Output the [x, y] coordinate of the center of the cell containing the given text.  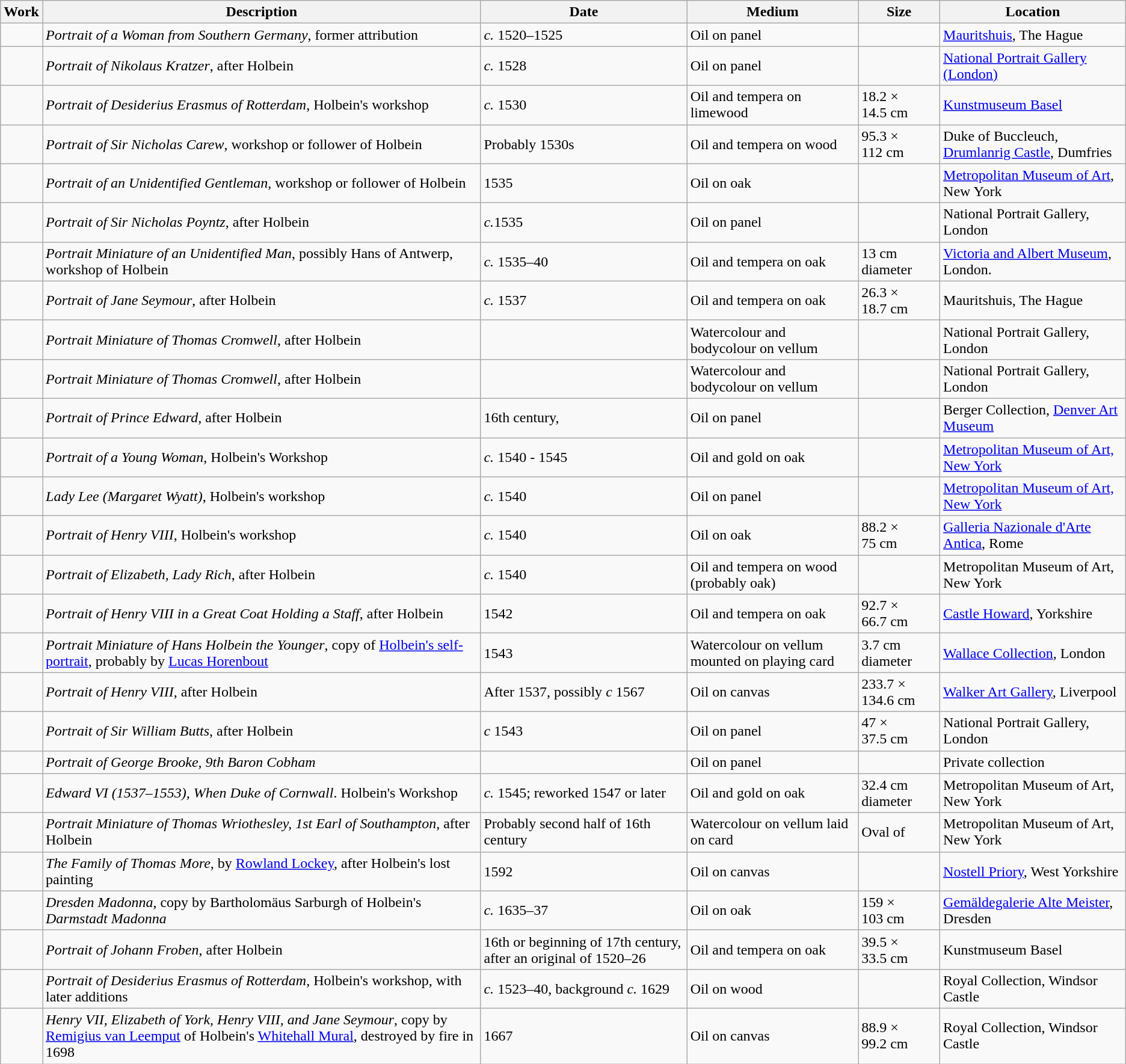
c. 1528 [583, 66]
c. 1540 - 1545 [583, 457]
Private collection [1033, 762]
1542 [583, 613]
Oval of [899, 832]
Portrait of Desiderius Erasmus of Rotterdam, Holbein's workshop [261, 105]
Portrait of Nikolaus Kratzer, after Holbein [261, 66]
Duke of Buccleuch, Drumlanrig Castle, Dumfries [1033, 144]
Oil and tempera on wood (probably oak) [772, 575]
Wallace Collection, London [1033, 653]
Nostell Priory, West Yorkshire [1033, 871]
National Portrait Gallery (London) [1033, 66]
Work [22, 12]
Berger Collection, Denver Art Museum [1033, 417]
c. 1635–37 [583, 911]
After 1537, possibly c 1567 [583, 692]
1535 [583, 183]
Size [899, 12]
Walker Art Gallery, Liverpool [1033, 692]
Portrait of Elizabeth, Lady Rich, after Holbein [261, 575]
1543 [583, 653]
95.3 × 112 cm [899, 144]
92.7 × 66.7 cm [899, 613]
Portrait of a Young Woman, Holbein's Workshop [261, 457]
Portrait of Henry VIII in a Great Coat Holding a Staff, after Holbein [261, 613]
233.7 × 134.6 cm [899, 692]
Probably second half of 16th century [583, 832]
Portrait of Sir Nicholas Carew, workshop or follower of Holbein [261, 144]
Portrait of Henry VIII, after Holbein [261, 692]
32.4 cm diameter [899, 793]
18.2 × 14.5 cm [899, 105]
Portrait Miniature of Thomas Wriothesley, 1st Earl of Southampton, after Holbein [261, 832]
Watercolour on vellum laid on card [772, 832]
Medium [772, 12]
16th or beginning of 17th century, after an original of 1520–26 [583, 949]
Gemäldegalerie Alte Meister, Dresden [1033, 911]
3.7 cm diameter [899, 653]
Portrait of Jane Seymour, after Holbein [261, 301]
Location [1033, 12]
Portrait of Desiderius Erasmus of Rotterdam, Holbein's workshop, with later additions [261, 989]
88.2 × 75 cm [899, 535]
c. 1523–40, background c. 1629 [583, 989]
c.1535 [583, 223]
Galleria Nazionale d'Arte Antica, Rome [1033, 535]
13 cm diameter [899, 261]
Oil and tempera on limewood [772, 105]
1592 [583, 871]
Oil on wood [772, 989]
Castle Howard, Yorkshire [1033, 613]
Dresden Madonna, copy by Bartholomäus Sarburgh of Holbein's Darmstadt Madonna [261, 911]
c. 1530 [583, 105]
Date [583, 12]
Portrait of Henry VIII, Holbein's workshop [261, 535]
c 1543 [583, 731]
Portrait of Sir William Butts, after Holbein [261, 731]
c. 1520–1525 [583, 35]
Victoria and Albert Museum, London. [1033, 261]
c. 1535–40 [583, 261]
Probably 1530s [583, 144]
Portrait of Sir Nicholas Poyntz, after Holbein [261, 223]
Portrait Miniature of Hans Holbein the Younger, copy of Holbein's self-portrait, probably by Lucas Horenbout [261, 653]
Edward VI (1537–1553), When Duke of Cornwall. Holbein's Workshop [261, 793]
47 × 37.5 cm [899, 731]
16th century, [583, 417]
Lady Lee (Margaret Wyatt), Holbein's workshop [261, 497]
Portrait of Johann Froben, after Holbein [261, 949]
88.9 × 99.2 cm [899, 1036]
159 × 103 cm [899, 911]
Description [261, 12]
Oil and tempera on wood [772, 144]
26.3 × 18.7 cm [899, 301]
Portrait of Prince Edward, after Holbein [261, 417]
1667 [583, 1036]
Portrait Miniature of an Unidentified Man, possibly Hans of Antwerp, workshop of Holbein [261, 261]
c. 1545; reworked 1547 or later [583, 793]
Watercolour on vellum mounted on playing card [772, 653]
The Family of Thomas More, by Rowland Lockey, after Holbein's lost painting [261, 871]
Henry VII, Elizabeth of York, Henry VIII, and Jane Seymour, copy by Remigius van Leemput of Holbein's Whitehall Mural, destroyed by fire in 1698 [261, 1036]
Portrait of George Brooke, 9th Baron Cobham [261, 762]
c. 1537 [583, 301]
Portrait of an Unidentified Gentleman, workshop or follower of Holbein [261, 183]
Portrait of a Woman from Southern Germany, former attribution [261, 35]
39.5 × 33.5 cm [899, 949]
